Output the (X, Y) coordinate of the center of the cell containing the given text.  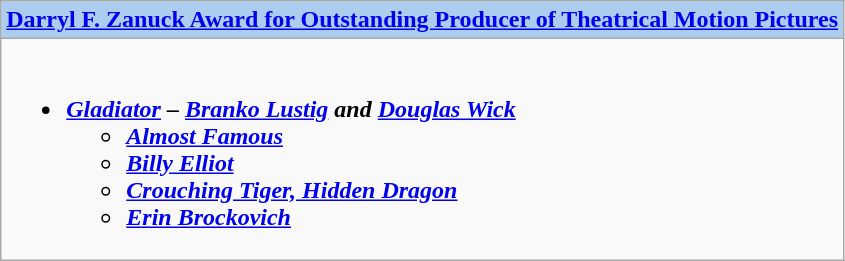
Darryl F. Zanuck Award for Outstanding Producer of Theatrical Motion Pictures (422, 20)
Gladiator – Branko Lustig and Douglas WickAlmost FamousBilly ElliotCrouching Tiger, Hidden DragonErin Brockovich (422, 150)
